Detect which cell encompasses the target text, then output its (x, y) center coordinate. 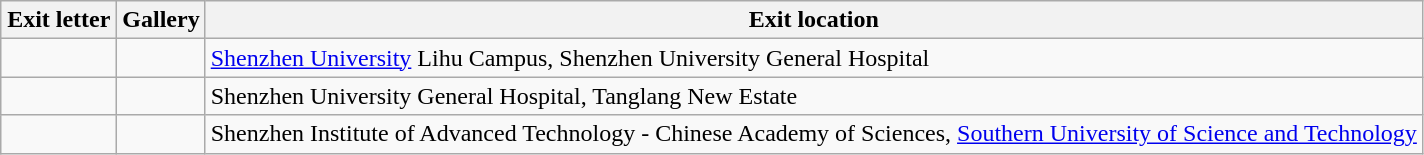
Shenzhen University Lihu Campus, Shenzhen University General Hospital (814, 58)
Exit location (814, 20)
Exit letter (59, 20)
Shenzhen Institute of Advanced Technology - Chinese Academy of Sciences, Southern University of Science and Technology (814, 134)
Shenzhen University General Hospital, Tanglang New Estate (814, 96)
Gallery (161, 20)
